Pinpoint the cell where the given text exists, returning its (x, y) midpoint coordinate. 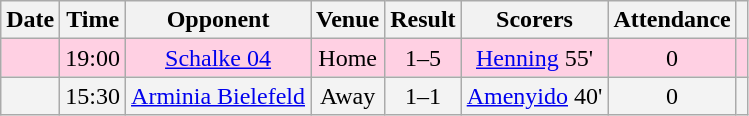
Venue (348, 20)
1–5 (423, 58)
Home (348, 58)
Arminia Bielefeld (218, 96)
Attendance (672, 20)
Opponent (218, 20)
1–1 (423, 96)
Amenyido 40' (534, 96)
Henning 55' (534, 58)
19:00 (93, 58)
Time (93, 20)
15:30 (93, 96)
Schalke 04 (218, 58)
Scorers (534, 20)
Date (30, 20)
Away (348, 96)
Result (423, 20)
